Capture the cell that displays the provided text and extract its (x, y) central coordinate. 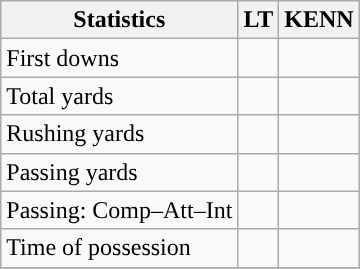
Passing: Comp–Att–Int (120, 210)
KENN (319, 20)
LT (258, 20)
Total yards (120, 96)
Passing yards (120, 172)
Time of possession (120, 248)
Statistics (120, 20)
Rushing yards (120, 134)
First downs (120, 58)
